Output the (X, Y) coordinate of the center of the cell containing the given text.  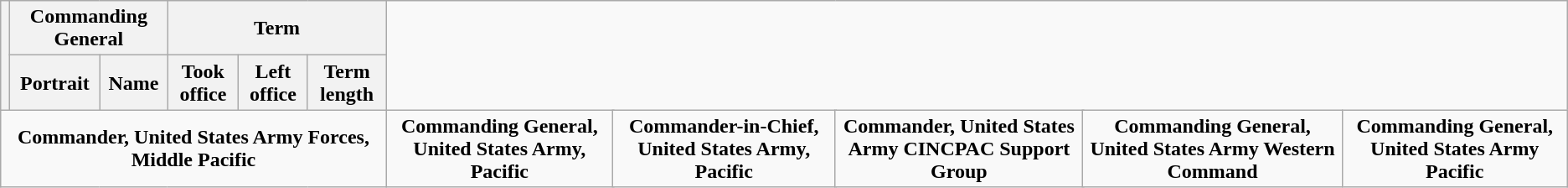
Commander, United States Army Forces, Middle Pacific (193, 149)
Commanding General, United States Army Pacific (1454, 149)
Portrait (55, 82)
Commander, United States Army CINCPAC Support Group (959, 149)
Commanding General (89, 29)
Name (134, 82)
Left office (273, 82)
Term length (347, 82)
Term (276, 29)
Commanding General, United States Army, Pacific (499, 149)
Commanding General, United States Army Western Command (1213, 149)
Commander-in-Chief, United States Army, Pacific (724, 149)
Took office (203, 82)
